Search for the cell housing the specified text and yield its (x, y) center coordinate. 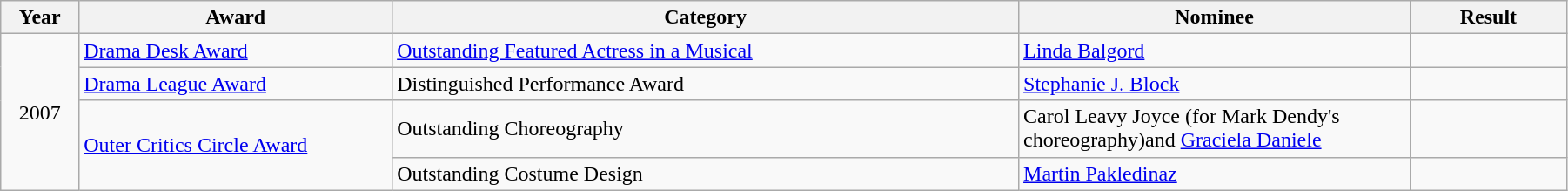
Outer Critics Circle Award (236, 145)
Year (40, 17)
2007 (40, 112)
Stephanie J. Block (1215, 84)
Outstanding Costume Design (706, 174)
Outstanding Featured Actress in a Musical (706, 51)
Linda Balgord (1215, 51)
Outstanding Choreography (706, 129)
Drama Desk Award (236, 51)
Distinguished Performance Award (706, 84)
Nominee (1215, 17)
Martin Pakledinaz (1215, 174)
Award (236, 17)
Drama League Award (236, 84)
Carol Leavy Joyce (for Mark Dendy's choreography)and Graciela Daniele (1215, 129)
Category (706, 17)
Result (1488, 17)
